Identify which cell holds the provided text, then report its [x, y] central coordinate. 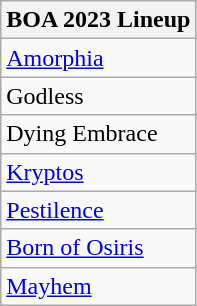
Pestilence [98, 210]
Dying Embrace [98, 134]
Kryptos [98, 172]
Godless [98, 96]
Amorphia [98, 58]
Born of Osiris [98, 248]
BOA 2023 Lineup [98, 20]
Mayhem [98, 286]
